Capture the cell that displays the provided text and extract its [X, Y] central coordinate. 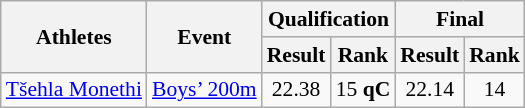
14 [494, 90]
Tšehla Monethi [74, 90]
Event [204, 36]
Athletes [74, 36]
Boys’ 200m [204, 90]
22.38 [296, 90]
Final [460, 19]
15 qC [364, 90]
Qualification [329, 19]
22.14 [430, 90]
